Identify which cell holds the provided text, then report its [X, Y] central coordinate. 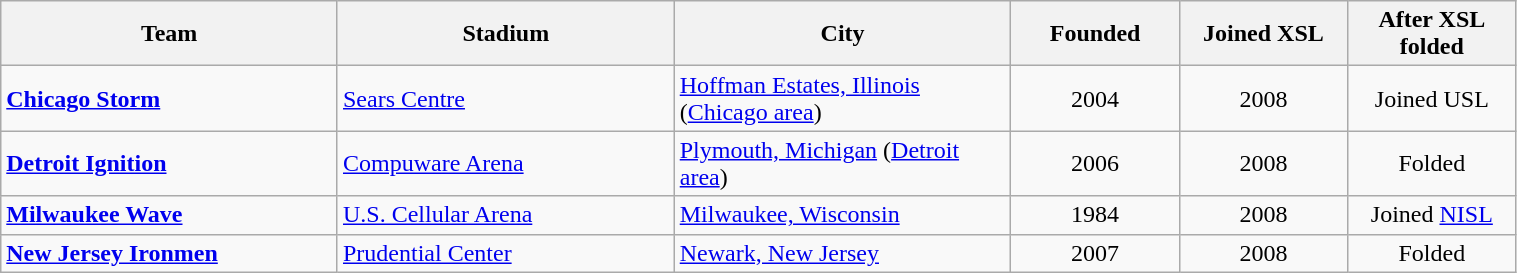
Team [170, 34]
Prudential Center [506, 253]
Plymouth, Michigan (Detroit area) [842, 164]
Compuware Arena [506, 164]
2004 [1095, 98]
After XSL folded [1432, 34]
New Jersey Ironmen [170, 253]
Joined XSL [1263, 34]
Newark, New Jersey [842, 253]
Founded [1095, 34]
City [842, 34]
Joined USL [1432, 98]
Detroit Ignition [170, 164]
Stadium [506, 34]
Chicago Storm [170, 98]
U.S. Cellular Arena [506, 215]
2006 [1095, 164]
Milwaukee Wave [170, 215]
1984 [1095, 215]
Sears Centre [506, 98]
2007 [1095, 253]
Milwaukee, Wisconsin [842, 215]
Hoffman Estates, Illinois (Chicago area) [842, 98]
Joined NISL [1432, 215]
